Extract the (x, y) coordinate from the center of the cell holding the provided text.  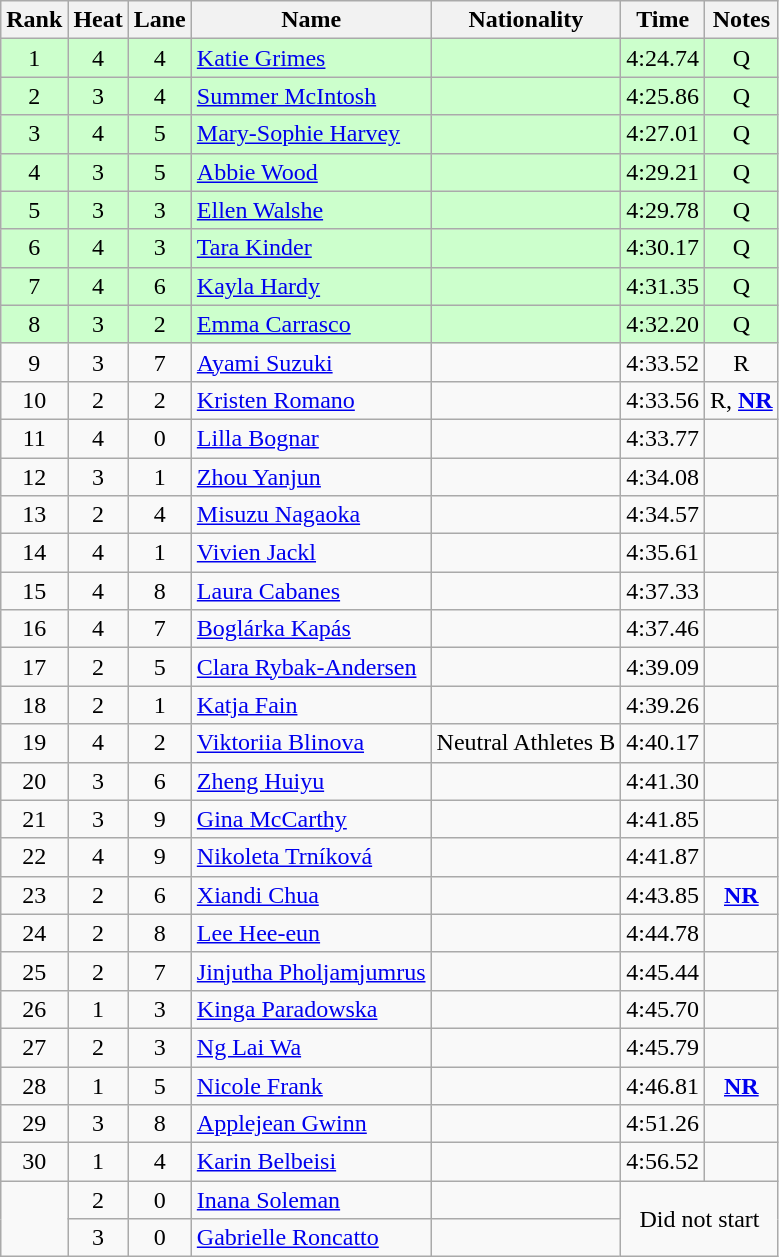
17 (34, 667)
Nikoleta Trníková (311, 857)
Jinjutha Pholjamjumrus (311, 971)
4:39.26 (663, 705)
14 (34, 553)
Did not start (700, 1219)
Gabrielle Roncatto (311, 1238)
Applejean Gwinn (311, 1124)
29 (34, 1124)
Laura Cabanes (311, 591)
21 (34, 819)
4:27.01 (663, 134)
Boglárka Kapás (311, 629)
Clara Rybak-Andersen (311, 667)
Karin Belbeisi (311, 1162)
20 (34, 781)
28 (34, 1085)
4:30.17 (663, 248)
4:32.20 (663, 324)
27 (34, 1047)
Vivien Jackl (311, 553)
4:56.52 (663, 1162)
4:37.46 (663, 629)
10 (34, 400)
Abbie Wood (311, 172)
Kinga Paradowska (311, 1009)
Katja Fain (311, 705)
R (741, 362)
Kristen Romano (311, 400)
Ellen Walshe (311, 210)
4:44.78 (663, 933)
4:35.61 (663, 553)
Nationality (526, 20)
4:33.56 (663, 400)
Ayami Suzuki (311, 362)
Katie Grimes (311, 58)
18 (34, 705)
Inana Soleman (311, 1200)
4:24.74 (663, 58)
4:41.85 (663, 819)
25 (34, 971)
Ng Lai Wa (311, 1047)
13 (34, 515)
4:31.35 (663, 286)
Gina McCarthy (311, 819)
4:43.85 (663, 895)
11 (34, 438)
23 (34, 895)
4:41.87 (663, 857)
Kayla Hardy (311, 286)
15 (34, 591)
Misuzu Nagaoka (311, 515)
R, NR (741, 400)
12 (34, 477)
4:33.77 (663, 438)
4:45.79 (663, 1047)
4:29.21 (663, 172)
4:41.30 (663, 781)
Summer McIntosh (311, 96)
Nicole Frank (311, 1085)
4:39.09 (663, 667)
Zhou Yanjun (311, 477)
Name (311, 20)
4:34.57 (663, 515)
4:37.33 (663, 591)
4:25.86 (663, 96)
26 (34, 1009)
Neutral Athletes B (526, 743)
Viktoriia Blinova (311, 743)
30 (34, 1162)
Lee Hee-eun (311, 933)
22 (34, 857)
Time (663, 20)
4:33.52 (663, 362)
4:45.44 (663, 971)
Mary-Sophie Harvey (311, 134)
4:51.26 (663, 1124)
Lane (160, 20)
4:29.78 (663, 210)
19 (34, 743)
Zheng Huiyu (311, 781)
4:45.70 (663, 1009)
16 (34, 629)
Notes (741, 20)
4:34.08 (663, 477)
Lilla Bognar (311, 438)
Rank (34, 20)
Heat (98, 20)
Xiandi Chua (311, 895)
Emma Carrasco (311, 324)
Tara Kinder (311, 248)
4:46.81 (663, 1085)
4:40.17 (663, 743)
24 (34, 933)
